From the cell containing the given text, extract its center point as (x, y) coordinate. 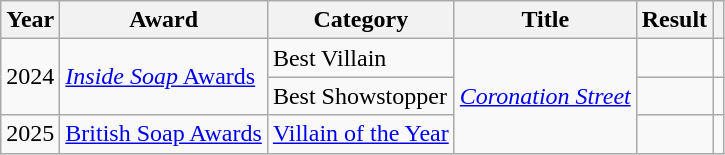
2024 (30, 77)
2025 (30, 134)
Result (674, 20)
Coronation Street (545, 96)
Villain of the Year (360, 134)
Category (360, 20)
British Soap Awards (164, 134)
Inside Soap Awards (164, 77)
Year (30, 20)
Best Villain (360, 58)
Title (545, 20)
Award (164, 20)
Best Showstopper (360, 96)
